Locate the cell with the specified text and output its [x, y] center coordinate. 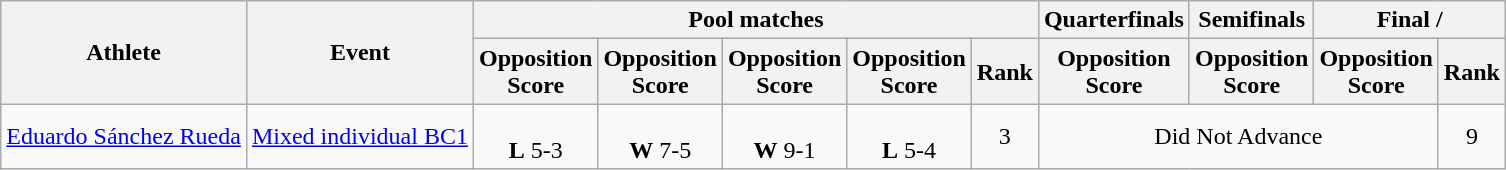
Mixed individual BC1 [360, 136]
Final / [1410, 20]
Event [360, 52]
Semifinals [1251, 20]
3 [1004, 136]
W 7-5 [660, 136]
Pool matches [756, 20]
W 9-1 [784, 136]
L 5-3 [535, 136]
Eduardo Sánchez Rueda [124, 136]
Quarterfinals [1114, 20]
9 [1472, 136]
Did Not Advance [1238, 136]
Athlete [124, 52]
L 5-4 [909, 136]
